Search for the cell housing the specified text and yield its [x, y] center coordinate. 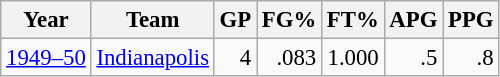
Year [46, 20]
1.000 [354, 58]
.5 [414, 58]
.083 [290, 58]
PPG [471, 20]
FG% [290, 20]
Indianapolis [152, 58]
1949–50 [46, 58]
FT% [354, 20]
APG [414, 20]
GP [235, 20]
.8 [471, 58]
Team [152, 20]
4 [235, 58]
